Return (X, Y) of the center of cell containing provided text 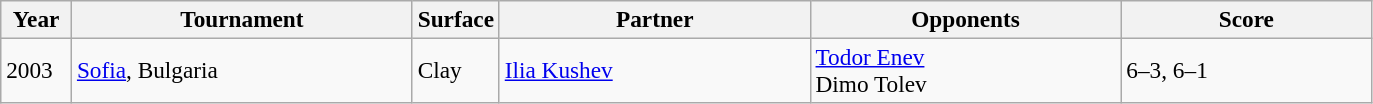
6–3, 6–1 (1246, 70)
Ilia Kushev (654, 70)
Tournament (242, 19)
Score (1246, 19)
Clay (456, 70)
2003 (36, 70)
Todor Enev Dimo Tolev (966, 70)
Surface (456, 19)
Year (36, 19)
Sofia, Bulgaria (242, 70)
Opponents (966, 19)
Partner (654, 19)
